For the text-containing cell, return its midpoint in [x, y] coordinate format. 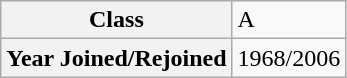
A [289, 20]
1968/2006 [289, 58]
Year Joined/Rejoined [116, 58]
Class [116, 20]
